Pinpoint the cell where the given text exists, returning its (x, y) midpoint coordinate. 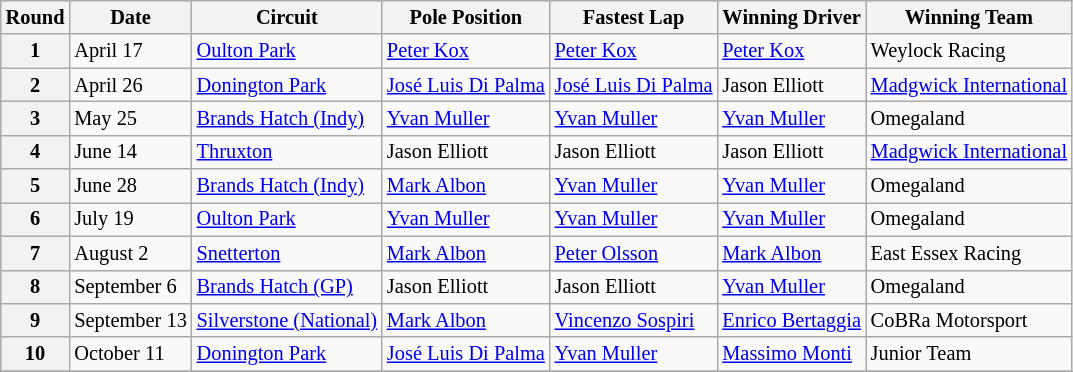
Weylock Racing (969, 51)
6 (36, 219)
Silverstone (National) (287, 320)
Winning Driver (791, 17)
July 19 (130, 219)
October 11 (130, 354)
Brands Hatch (GP) (287, 287)
Peter Olsson (634, 253)
Junior Team (969, 354)
7 (36, 253)
August 2 (130, 253)
Date (130, 17)
April 17 (130, 51)
September 13 (130, 320)
June 14 (130, 152)
Pole Position (466, 17)
Winning Team (969, 17)
8 (36, 287)
Snetterton (287, 253)
Thruxton (287, 152)
Round (36, 17)
Fastest Lap (634, 17)
Enrico Bertaggia (791, 320)
2 (36, 85)
3 (36, 118)
9 (36, 320)
April 26 (130, 85)
June 28 (130, 186)
CoBRa Motorsport (969, 320)
East Essex Racing (969, 253)
4 (36, 152)
5 (36, 186)
Circuit (287, 17)
Massimo Monti (791, 354)
May 25 (130, 118)
September 6 (130, 287)
Vincenzo Sospiri (634, 320)
1 (36, 51)
10 (36, 354)
